Capture the cell that displays the provided text and extract its (X, Y) central coordinate. 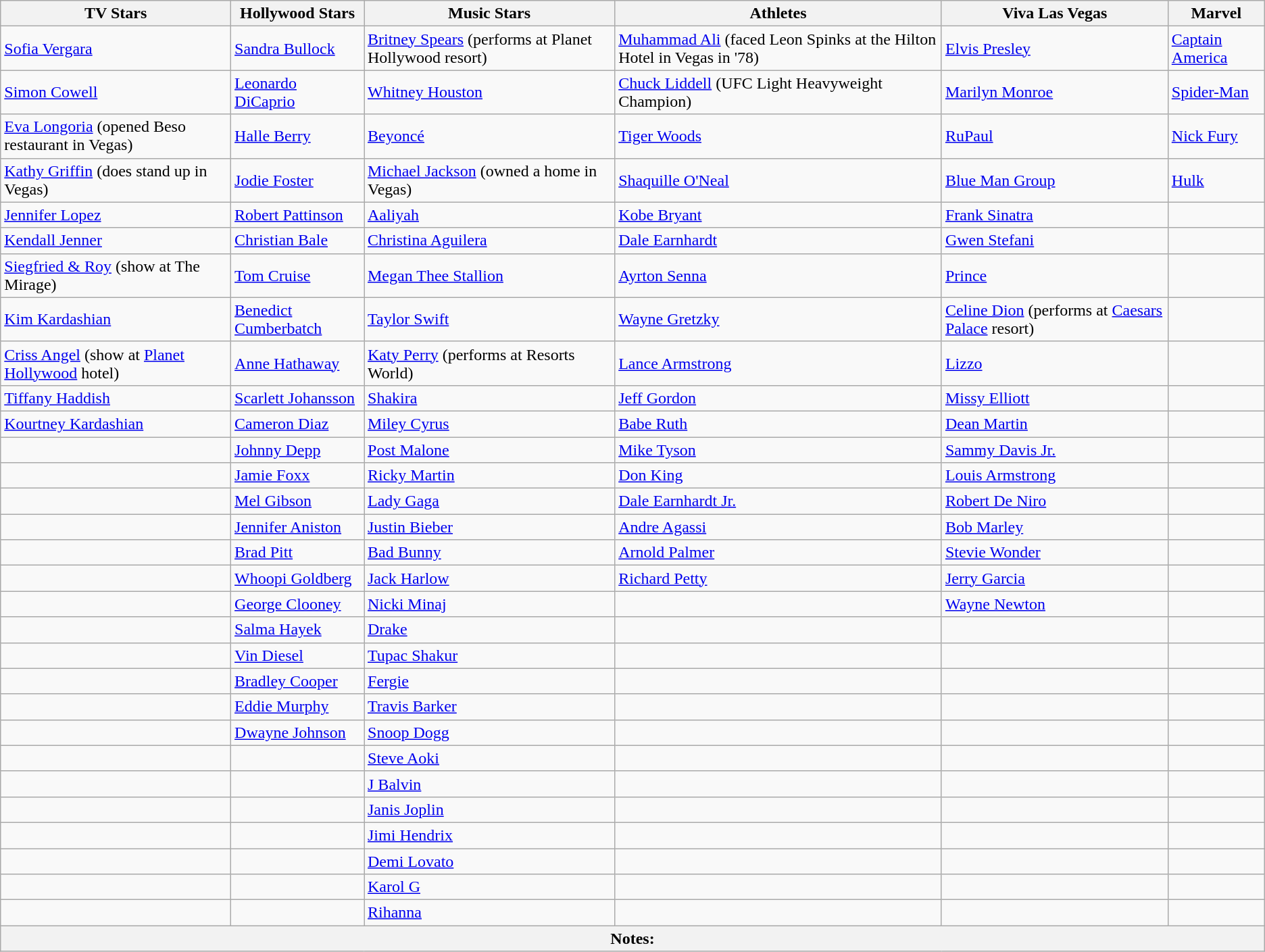
Karol G (489, 887)
Notes: (632, 938)
Mike Tyson (778, 449)
Blue Man Group (1054, 180)
Nick Fury (1216, 136)
Kobe Bryant (778, 215)
George Clooney (297, 604)
Anne Hathaway (297, 364)
Megan Thee Stallion (489, 276)
Janis Joplin (489, 809)
Bob Marley (1054, 527)
Shakira (489, 398)
Athletes (778, 14)
Fergie (489, 681)
J Balvin (489, 784)
Wayne Newton (1054, 604)
Tom Cruise (297, 276)
Hollywood Stars (297, 14)
Sandra Bullock (297, 49)
Nicki Minaj (489, 604)
Sofia Vergara (116, 49)
Lance Armstrong (778, 364)
Missy Elliott (1054, 398)
Christian Bale (297, 241)
Snoop Dogg (489, 732)
Justin Bieber (489, 527)
Britney Spears (performs at Planet Hollywood resort) (489, 49)
Music Stars (489, 14)
Kourtney Kardashian (116, 424)
Sammy Davis Jr. (1054, 449)
Post Malone (489, 449)
Dean Martin (1054, 424)
Jodie Foster (297, 180)
Wayne Gretzky (778, 319)
Jeff Gordon (778, 398)
Jennifer Lopez (116, 215)
Jimi Hendrix (489, 835)
Steve Aoki (489, 758)
Aaliyah (489, 215)
Arnold Palmer (778, 553)
Cameron Diaz (297, 424)
Drake (489, 630)
Jennifer Aniston (297, 527)
Whitney Houston (489, 92)
RuPaul (1054, 136)
Kim Kardashian (116, 319)
Dale Earnhardt Jr. (778, 501)
Spider-Man (1216, 92)
Jack Harlow (489, 578)
Leonardo DiCaprio (297, 92)
Simon Cowell (116, 92)
Tupac Shakur (489, 655)
Criss Angel (show at Planet Hollywood hotel) (116, 364)
TV Stars (116, 14)
Andre Agassi (778, 527)
Celine Dion (performs at Caesars Palace resort) (1054, 319)
Ayrton Senna (778, 276)
Siegfried & Roy (show at The Mirage) (116, 276)
Lady Gaga (489, 501)
Scarlett Johansson (297, 398)
Dwayne Johnson (297, 732)
Eva Longoria (opened Beso restaurant in Vegas) (116, 136)
Halle Berry (297, 136)
Tiffany Haddish (116, 398)
Stevie Wonder (1054, 553)
Ricky Martin (489, 476)
Hulk (1216, 180)
Babe Ruth (778, 424)
Prince (1054, 276)
Taylor Swift (489, 319)
Richard Petty (778, 578)
Robert De Niro (1054, 501)
Bradley Cooper (297, 681)
Elvis Presley (1054, 49)
Brad Pitt (297, 553)
Whoopi Goldberg (297, 578)
Johnny Depp (297, 449)
Frank Sinatra (1054, 215)
Travis Barker (489, 707)
Katy Perry (performs at Resorts World) (489, 364)
Bad Bunny (489, 553)
Gwen Stefani (1054, 241)
Demi Lovato (489, 861)
Christina Aguilera (489, 241)
Miley Cyrus (489, 424)
Benedict Cumberbatch (297, 319)
Michael Jackson (owned a home in Vegas) (489, 180)
Viva Las Vegas (1054, 14)
Mel Gibson (297, 501)
Shaquille O'Neal (778, 180)
Don King (778, 476)
Lizzo (1054, 364)
Kendall Jenner (116, 241)
Marvel (1216, 14)
Salma Hayek (297, 630)
Robert Pattinson (297, 215)
Vin Diesel (297, 655)
Kathy Griffin (does stand up in Vegas) (116, 180)
Dale Earnhardt (778, 241)
Chuck Liddell (UFC Light Heavyweight Champion) (778, 92)
Captain America (1216, 49)
Jerry Garcia (1054, 578)
Beyoncé (489, 136)
Marilyn Monroe (1054, 92)
Jamie Foxx (297, 476)
Tiger Woods (778, 136)
Rihanna (489, 913)
Louis Armstrong (1054, 476)
Muhammad Ali (faced Leon Spinks at the Hilton Hotel in Vegas in '78) (778, 49)
Eddie Murphy (297, 707)
